Locate the cell with the specified text and output its [X, Y] center coordinate. 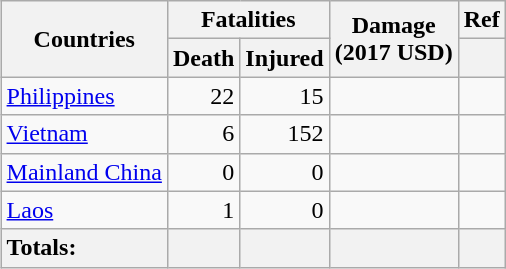
Ref [482, 20]
22 [203, 96]
Fatalities [248, 20]
Laos [84, 210]
Injured [284, 58]
6 [203, 134]
15 [284, 96]
Philippines [84, 96]
Damage(2017 USD) [394, 39]
Countries [84, 39]
Vietnam [84, 134]
152 [284, 134]
Death [203, 58]
Totals: [84, 248]
1 [203, 210]
Mainland China [84, 172]
